From the cell containing the given text, extract its center point as [X, Y] coordinate. 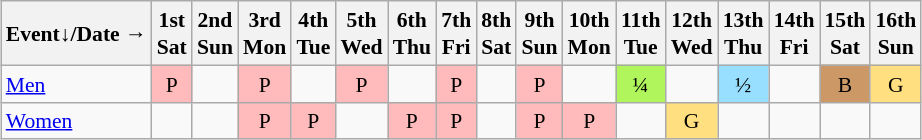
8thSat [496, 33]
4thTue [313, 33]
2ndSun [215, 33]
¼ [641, 84]
16thSun [896, 33]
7thFri [456, 33]
11thTue [641, 33]
9thSun [539, 33]
Men [76, 84]
14thFri [794, 33]
Women [76, 120]
Event↓/Date → [76, 33]
12thWed [692, 33]
1stSat [172, 33]
B [846, 84]
13thThu [744, 33]
3rdMon [264, 33]
15thSat [846, 33]
½ [744, 84]
5thWed [361, 33]
6thThu [412, 33]
10thMon [590, 33]
